Provide the [X, Y] coordinate of the cell's center where the given text is located.  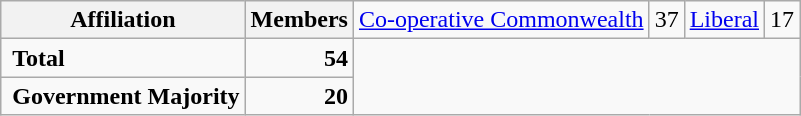
Co-operative Commonwealth [501, 20]
20 [299, 96]
37 [666, 20]
54 [299, 58]
Government Majority [123, 96]
Total [123, 58]
Affiliation [123, 20]
17 [782, 20]
Members [299, 20]
Liberal [724, 20]
